Return (X, Y) of the center of cell containing provided text 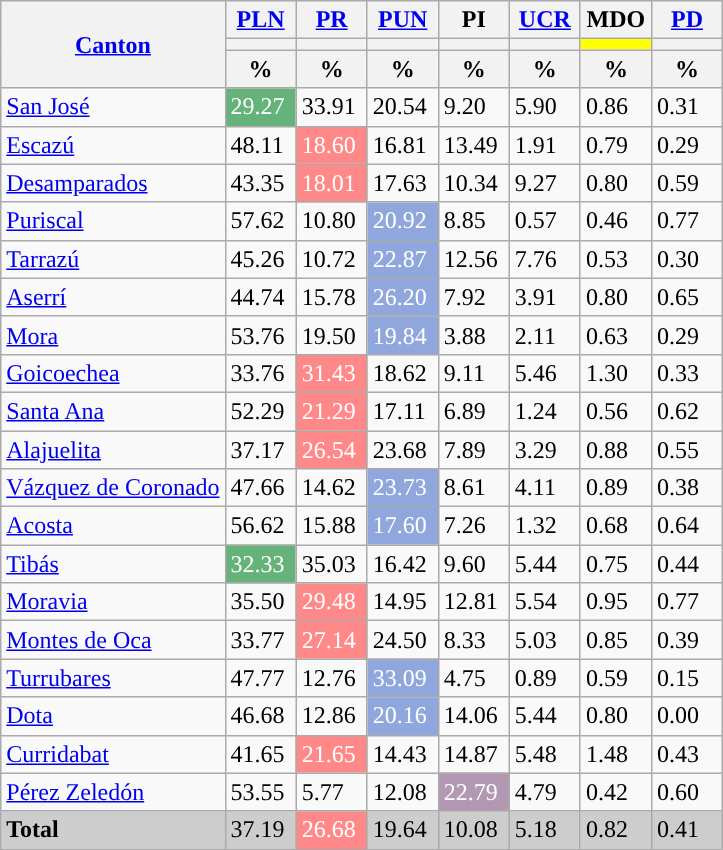
9.11 (474, 373)
22.87 (402, 259)
0.86 (616, 107)
1.30 (616, 373)
35.50 (260, 602)
0.33 (686, 373)
Santa Ana (113, 411)
Desamparados (113, 183)
0.31 (686, 107)
Moravia (113, 602)
2.11 (544, 335)
12.08 (402, 792)
Turrubares (113, 678)
19.50 (332, 335)
0.60 (686, 792)
0.41 (686, 830)
37.17 (260, 449)
9.20 (474, 107)
31.43 (332, 373)
17.63 (402, 183)
5.48 (544, 754)
Tarrazú (113, 259)
33.77 (260, 640)
45.26 (260, 259)
5.46 (544, 373)
0.75 (616, 564)
14.43 (402, 754)
6.89 (474, 411)
4.75 (474, 678)
5.03 (544, 640)
21.29 (332, 411)
Escazú (113, 145)
0.53 (616, 259)
Aserrí (113, 297)
12.86 (332, 716)
3.88 (474, 335)
27.14 (332, 640)
13.49 (474, 145)
Puriscal (113, 221)
10.08 (474, 830)
33.91 (332, 107)
9.60 (474, 564)
7.76 (544, 259)
Acosta (113, 526)
5.18 (544, 830)
7.89 (474, 449)
53.76 (260, 335)
17.60 (402, 526)
1.48 (616, 754)
14.62 (332, 488)
0.63 (616, 335)
4.79 (544, 792)
0.15 (686, 678)
46.68 (260, 716)
0.79 (616, 145)
1.24 (544, 411)
15.88 (332, 526)
33.09 (402, 678)
0.42 (616, 792)
19.84 (402, 335)
18.60 (332, 145)
0.57 (544, 221)
0.46 (616, 221)
52.29 (260, 411)
PI (474, 20)
3.29 (544, 449)
47.77 (260, 678)
Curridabat (113, 754)
Total (113, 830)
PLN (260, 20)
29.48 (332, 602)
32.33 (260, 564)
12.56 (474, 259)
23.68 (402, 449)
15.78 (332, 297)
20.16 (402, 716)
29.27 (260, 107)
Pérez Zeledón (113, 792)
35.03 (332, 564)
18.62 (402, 373)
0.64 (686, 526)
33.76 (260, 373)
21.65 (332, 754)
18.01 (332, 183)
14.95 (402, 602)
0.30 (686, 259)
0.62 (686, 411)
57.62 (260, 221)
10.34 (474, 183)
8.85 (474, 221)
26.68 (332, 830)
23.73 (402, 488)
MDO (616, 20)
20.54 (402, 107)
PR (332, 20)
Canton (113, 44)
47.66 (260, 488)
24.50 (402, 640)
43.35 (260, 183)
14.06 (474, 716)
37.19 (260, 830)
0.95 (616, 602)
3.91 (544, 297)
10.80 (332, 221)
44.74 (260, 297)
16.81 (402, 145)
0.82 (616, 830)
0.85 (616, 640)
San José (113, 107)
0.39 (686, 640)
0.56 (616, 411)
0.44 (686, 564)
12.76 (332, 678)
1.32 (544, 526)
48.11 (260, 145)
26.54 (332, 449)
5.90 (544, 107)
26.20 (402, 297)
0.38 (686, 488)
0.55 (686, 449)
20.92 (402, 221)
7.26 (474, 526)
7.92 (474, 297)
5.77 (332, 792)
Vázquez de Coronado (113, 488)
53.55 (260, 792)
41.65 (260, 754)
Goicoechea (113, 373)
Dota (113, 716)
12.81 (474, 602)
UCR (544, 20)
1.91 (544, 145)
10.72 (332, 259)
Montes de Oca (113, 640)
0.00 (686, 716)
14.87 (474, 754)
17.11 (402, 411)
Tibás (113, 564)
Alajuelita (113, 449)
0.65 (686, 297)
8.61 (474, 488)
0.68 (616, 526)
9.27 (544, 183)
19.64 (402, 830)
56.62 (260, 526)
8.33 (474, 640)
PD (686, 20)
Mora (113, 335)
0.43 (686, 754)
16.42 (402, 564)
22.79 (474, 792)
5.54 (544, 602)
PUN (402, 20)
4.11 (544, 488)
0.88 (616, 449)
